Detect which cell encompasses the target text, then output its [x, y] center coordinate. 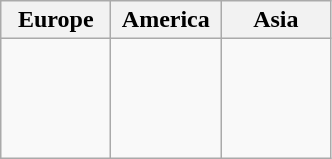
Asia [276, 20]
Europe [56, 20]
America [166, 20]
